Capture the cell that displays the provided text and extract its (X, Y) central coordinate. 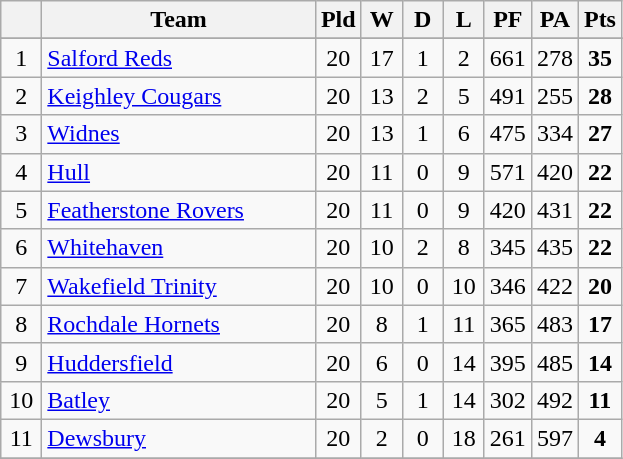
422 (554, 286)
431 (554, 210)
Pts (600, 20)
302 (508, 400)
Wakefield Trinity (179, 286)
395 (508, 362)
278 (554, 58)
Rochdale Hornets (179, 324)
261 (508, 438)
3 (22, 134)
365 (508, 324)
18 (464, 438)
483 (554, 324)
Pld (338, 20)
Hull (179, 172)
Batley (179, 400)
PA (554, 20)
334 (554, 134)
Dewsbury (179, 438)
492 (554, 400)
Keighley Cougars (179, 96)
35 (600, 58)
Team (179, 20)
435 (554, 248)
L (464, 20)
Huddersfield (179, 362)
491 (508, 96)
Featherstone Rovers (179, 210)
475 (508, 134)
D (422, 20)
27 (600, 134)
Salford Reds (179, 58)
597 (554, 438)
28 (600, 96)
7 (22, 286)
571 (508, 172)
345 (508, 248)
Widnes (179, 134)
485 (554, 362)
W (382, 20)
255 (554, 96)
PF (508, 20)
346 (508, 286)
Whitehaven (179, 248)
661 (508, 58)
